Return the [X, Y] coordinate for the center point of the cell that contains the specified text.  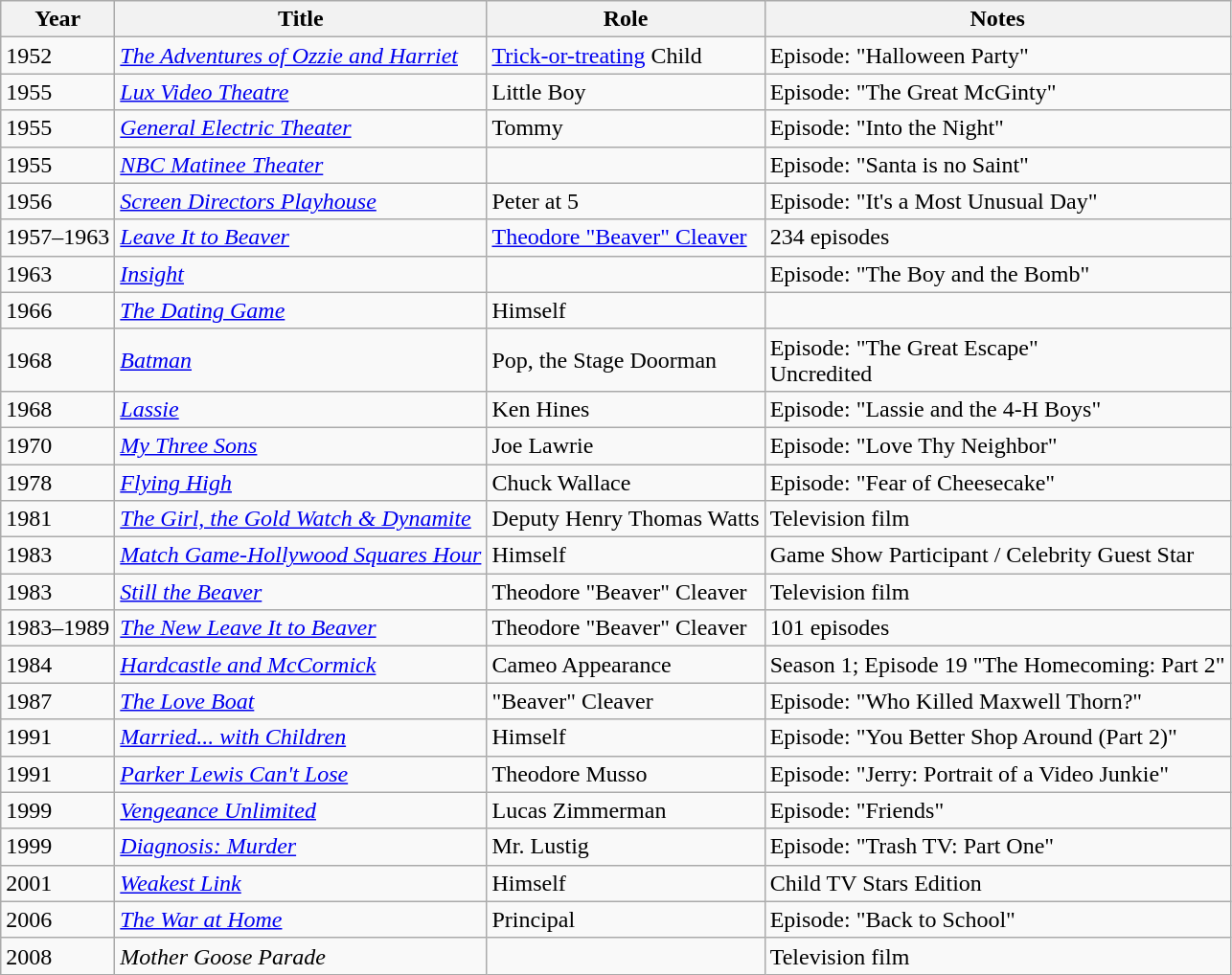
Leave It to Beaver [301, 238]
Notes [997, 19]
Little Boy [626, 92]
Weakest Link [301, 883]
Married... with Children [301, 737]
1978 [57, 482]
Year [57, 19]
Episode: "Trash TV: Part One" [997, 847]
The Girl, the Gold Watch & Dynamite [301, 519]
Tommy [626, 128]
Insight [301, 274]
Lassie [301, 409]
Episode: "The Great Escape"Uncredited [997, 360]
Episode: "You Better Shop Around (Part 2)" [997, 737]
The War at Home [301, 919]
Diagnosis: Murder [301, 847]
1963 [57, 274]
The Love Boat [301, 701]
Episode: "The Great McGinty" [997, 92]
Mr. Lustig [626, 847]
Parker Lewis Can't Lose [301, 774]
Episode: "Jerry: Portrait of a Video Junkie" [997, 774]
1956 [57, 201]
Chuck Wallace [626, 482]
Still the Beaver [301, 592]
Season 1; Episode 19 "The Homecoming: Part 2" [997, 665]
Deputy Henry Thomas Watts [626, 519]
Batman [301, 360]
Match Game-Hollywood Squares Hour [301, 556]
Flying High [301, 482]
Episode: "The Boy and the Bomb" [997, 274]
Trick-or-treating Child [626, 56]
Cameo Appearance [626, 665]
1983–1989 [57, 628]
"Beaver" Cleaver [626, 701]
Ken Hines [626, 409]
101 episodes [997, 628]
NBC Matinee Theater [301, 165]
Episode: "Who Killed Maxwell Thorn?" [997, 701]
The Dating Game [301, 310]
1984 [57, 665]
Episode: "Back to School" [997, 919]
Episode: "Halloween Party" [997, 56]
Episode: "Into the Night" [997, 128]
Title [301, 19]
Vengeance Unlimited [301, 810]
1987 [57, 701]
1957–1963 [57, 238]
Theodore Musso [626, 774]
Episode: "Fear of Cheesecake" [997, 482]
Principal [626, 919]
2008 [57, 956]
Hardcastle and McCormick [301, 665]
Episode: "Friends" [997, 810]
234 episodes [997, 238]
Pop, the Stage Doorman [626, 360]
General Electric Theater [301, 128]
1970 [57, 445]
Episode: "It's a Most Unusual Day" [997, 201]
The New Leave It to Beaver [301, 628]
Lux Video Theatre [301, 92]
Episode: "Lassie and the 4-H Boys" [997, 409]
Screen Directors Playhouse [301, 201]
My Three Sons [301, 445]
Child TV Stars Edition [997, 883]
2001 [57, 883]
Peter at 5 [626, 201]
1981 [57, 519]
1966 [57, 310]
Episode: "Santa is no Saint" [997, 165]
Joe Lawrie [626, 445]
Role [626, 19]
2006 [57, 919]
The Adventures of Ozzie and Harriet [301, 56]
Mother Goose Parade [301, 956]
Episode: "Love Thy Neighbor" [997, 445]
1952 [57, 56]
Game Show Participant / Celebrity Guest Star [997, 556]
Lucas Zimmerman [626, 810]
